Return the (x, y) coordinate for the center point of the cell that contains the specified text.  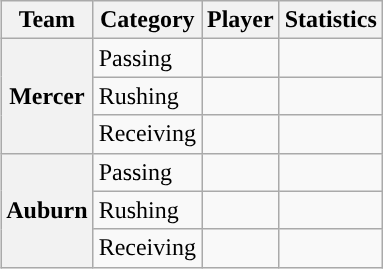
Team (47, 20)
Category (147, 20)
Player (241, 20)
Auburn (47, 210)
Statistics (330, 20)
Mercer (47, 96)
